Scan for the cell matching the given text and deliver its (X, Y) coordinate at center. 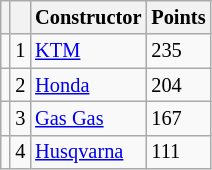
2 (20, 85)
235 (178, 51)
Husqvarna (88, 152)
Points (178, 17)
4 (20, 152)
167 (178, 118)
Gas Gas (88, 118)
111 (178, 152)
KTM (88, 51)
Constructor (88, 17)
204 (178, 85)
Honda (88, 85)
1 (20, 51)
3 (20, 118)
